From the cell containing the given text, extract its center point as (X, Y) coordinate. 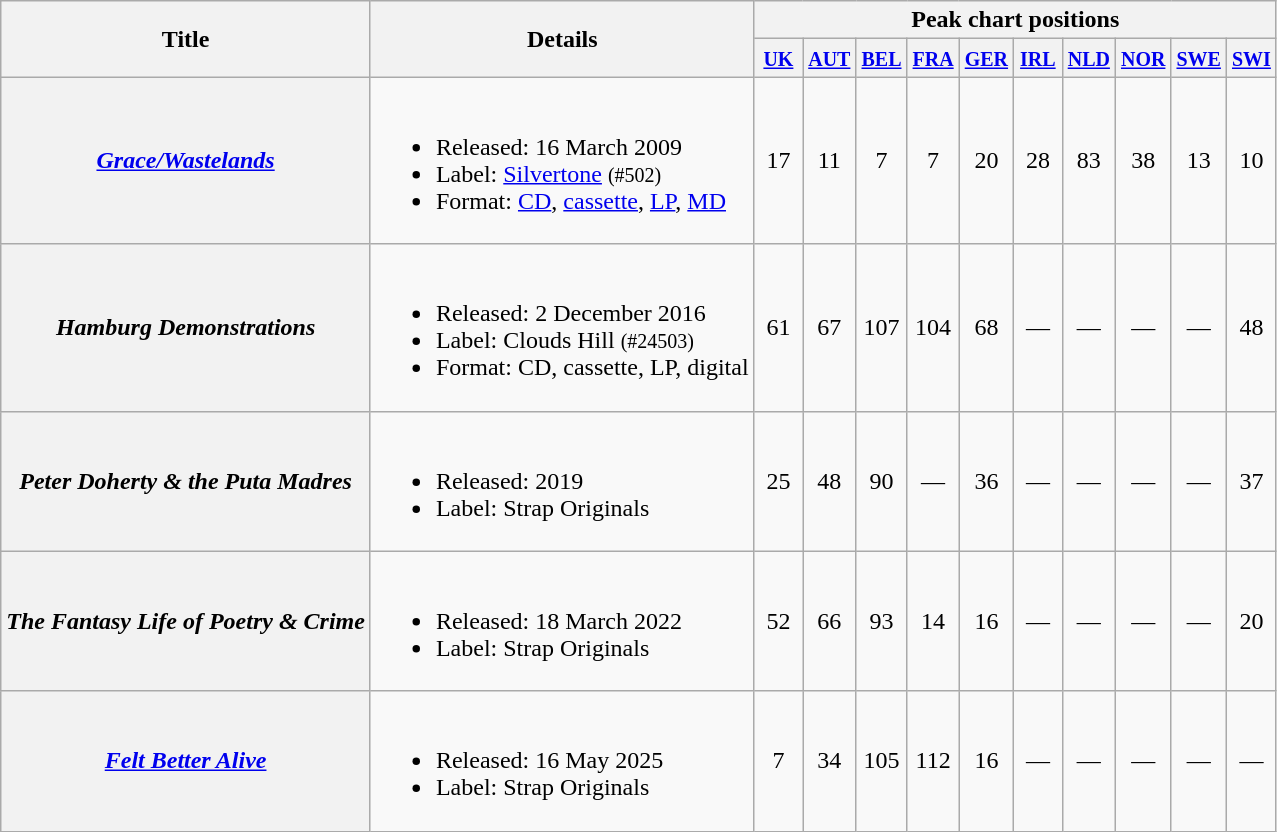
Released: 16 March 2009Label: Silvertone (#502)Format: CD, cassette, LP, MD (562, 160)
NOR (1143, 58)
SWE (1199, 58)
52 (778, 621)
AUT (830, 58)
37 (1251, 481)
BEL (882, 58)
66 (830, 621)
17 (778, 160)
14 (933, 621)
IRL (1038, 58)
68 (986, 328)
13 (1199, 160)
10 (1251, 160)
GER (986, 58)
Released: 18 March 2022Label: Strap Originals (562, 621)
105 (882, 761)
Hamburg Demonstrations (186, 328)
104 (933, 328)
93 (882, 621)
83 (1088, 160)
61 (778, 328)
107 (882, 328)
112 (933, 761)
FRA (933, 58)
Title (186, 39)
Grace/Wastelands (186, 160)
SWI (1251, 58)
Released: 16 May 2025Label: Strap Originals (562, 761)
UK (778, 58)
25 (778, 481)
Released: 2019Label: Strap Originals (562, 481)
11 (830, 160)
28 (1038, 160)
90 (882, 481)
Peak chart positions (1015, 20)
NLD (1088, 58)
38 (1143, 160)
Details (562, 39)
Peter Doherty & the Puta Madres (186, 481)
67 (830, 328)
Felt Better Alive (186, 761)
36 (986, 481)
Released: 2 December 2016Label: Clouds Hill (#24503)Format: CD, cassette, LP, digital (562, 328)
The Fantasy Life of Poetry & Crime (186, 621)
34 (830, 761)
